Search for the cell housing the specified text and yield its (x, y) center coordinate. 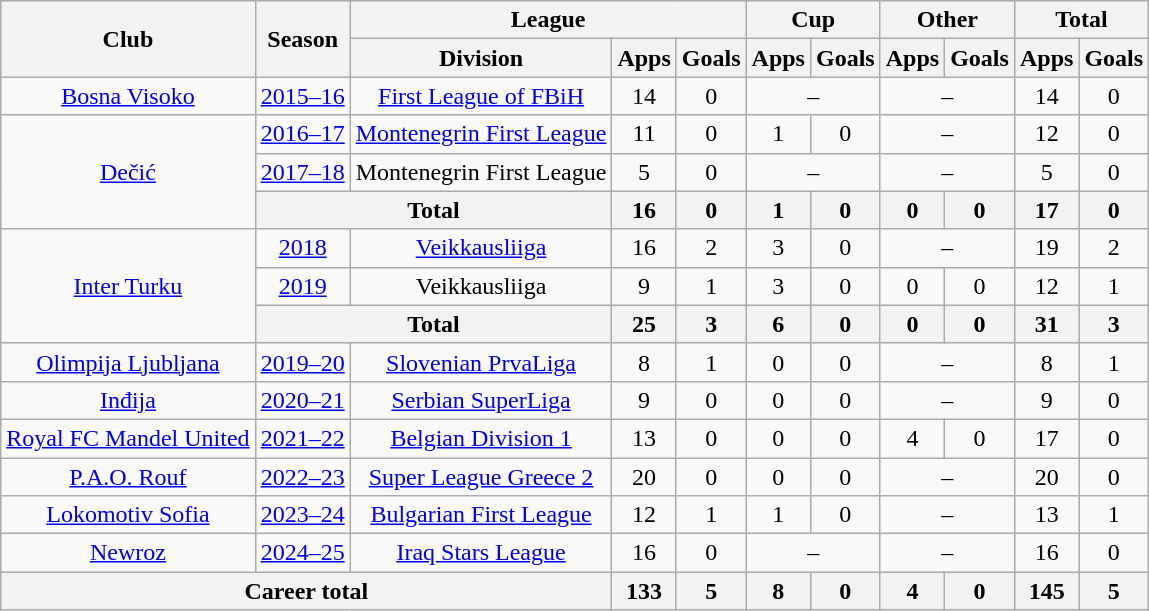
Club (128, 39)
Career total (306, 591)
2016–17 (302, 134)
2019–20 (302, 362)
Slovenian PrvaLiga (481, 362)
25 (644, 324)
11 (644, 134)
2021–22 (302, 438)
Season (302, 39)
Iraq Stars League (481, 553)
2020–21 (302, 400)
31 (1046, 324)
19 (1046, 248)
Olimpija Ljubljana (128, 362)
Dečić (128, 172)
Bulgarian First League (481, 515)
2023–24 (302, 515)
133 (644, 591)
League (548, 20)
Newroz (128, 553)
P.A.O. Rouf (128, 477)
145 (1046, 591)
Serbian SuperLiga (481, 400)
Division (481, 58)
2022–23 (302, 477)
First League of FBiH (481, 96)
2017–18 (302, 172)
Royal FC Mandel United (128, 438)
Inđija (128, 400)
Belgian Division 1 (481, 438)
2019 (302, 286)
2018 (302, 248)
2015–16 (302, 96)
Cup (813, 20)
2024–25 (302, 553)
Lokomotiv Sofia (128, 515)
Bosna Visoko (128, 96)
6 (778, 324)
Other (947, 20)
Super League Greece 2 (481, 477)
Inter Turku (128, 286)
